Determine the [x, y] coordinate at the center of the cell enclosing the given text.  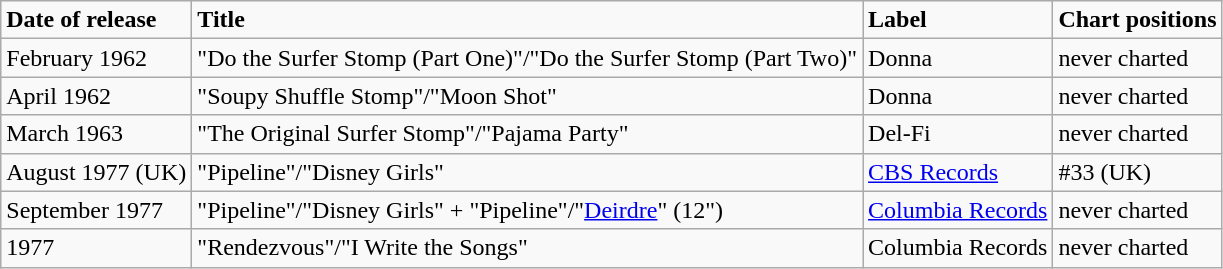
#33 (UK) [1138, 172]
February 1962 [96, 58]
CBS Records [958, 172]
1977 [96, 248]
August 1977 (UK) [96, 172]
"Soupy Shuffle Stomp"/"Moon Shot" [528, 96]
September 1977 [96, 210]
"Rendezvous"/"I Write the Songs" [528, 248]
"Pipeline"/"Disney Girls" + "Pipeline"/"Deirdre" (12") [528, 210]
"Do the Surfer Stomp (Part One)"/"Do the Surfer Stomp (Part Two)" [528, 58]
Label [958, 20]
March 1963 [96, 134]
Chart positions [1138, 20]
Title [528, 20]
"The Original Surfer Stomp"/"Pajama Party" [528, 134]
Date of release [96, 20]
Del-Fi [958, 134]
"Pipeline"/"Disney Girls" [528, 172]
April 1962 [96, 96]
